From the cell containing the given text, extract its center point as [X, Y] coordinate. 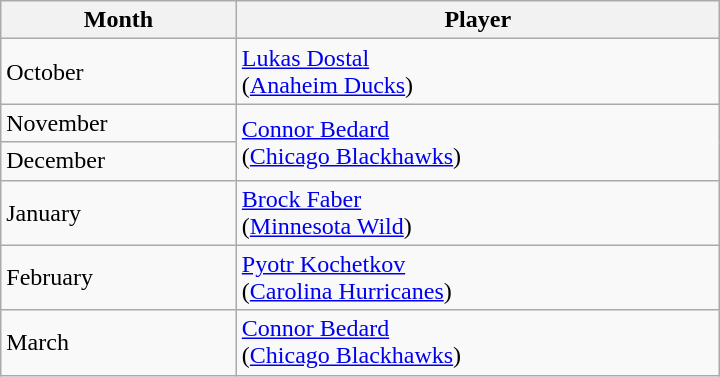
October [119, 72]
Month [119, 20]
November [119, 123]
January [119, 212]
February [119, 278]
March [119, 342]
Player [478, 20]
Lukas Dostal(Anaheim Ducks) [478, 72]
Pyotr Kochetkov(Carolina Hurricanes) [478, 278]
December [119, 161]
Brock Faber(Minnesota Wild) [478, 212]
